Extract the [X, Y] coordinate from the center of the cell holding the provided text.  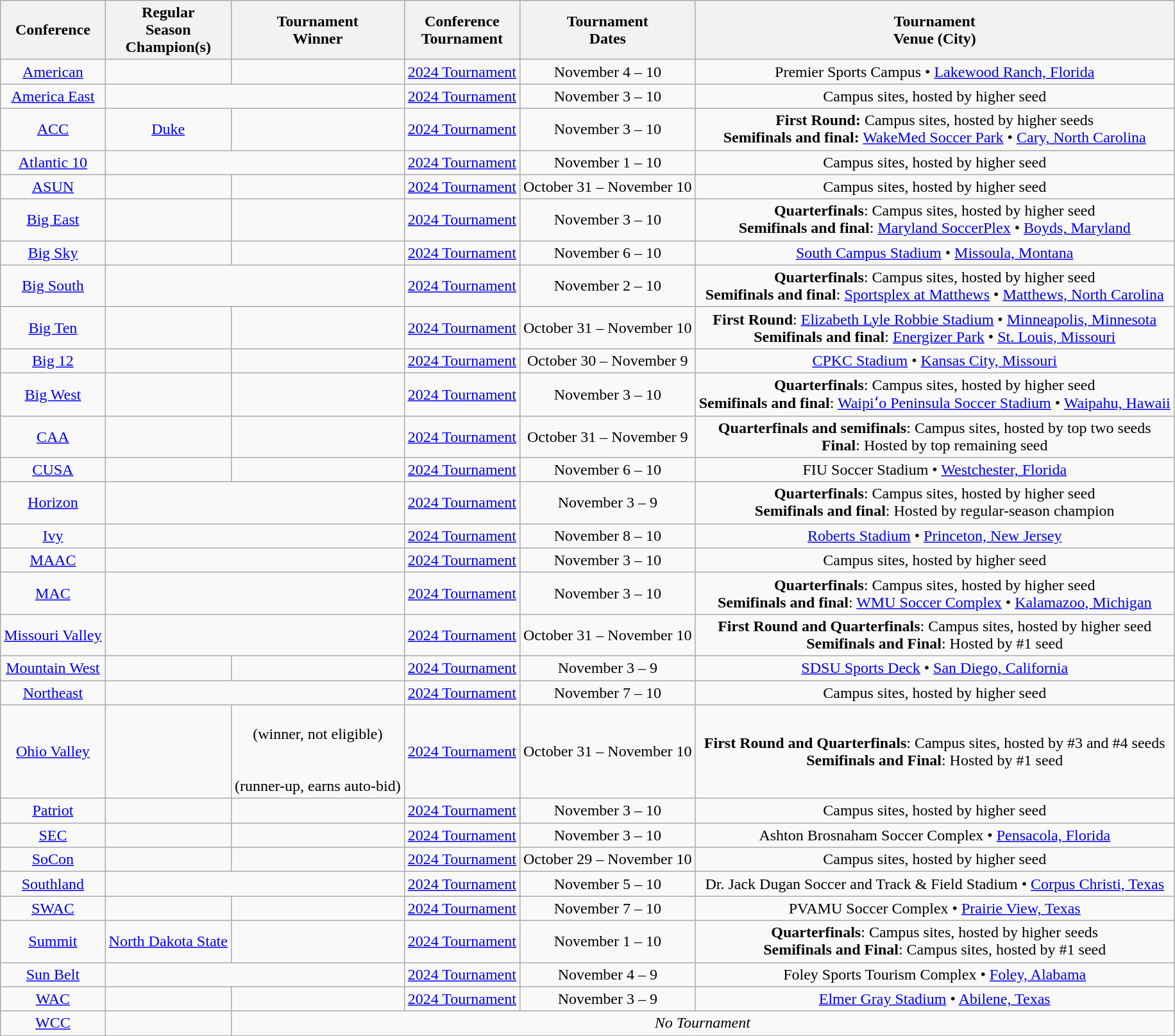
First Round: Campus sites, hosted by higher seedsSemifinals and final: WakeMed Soccer Park • Cary, North Carolina [934, 130]
No Tournament [702, 1023]
Mountain West [53, 668]
Missouri Valley [53, 635]
CUSA [53, 470]
November 5 – 10 [607, 884]
Duke [168, 130]
Elmer Gray Stadium • Abilene, Texas [934, 999]
First Round and Quarterfinals: Campus sites, hosted by #3 and #4 seedsSemifinals and Final: Hosted by #1 seed [934, 752]
South Campus Stadium • Missoula, Montana [934, 253]
November 4 – 9 [607, 974]
Quarterfinals: Campus sites, hosted by higher seedSemifinals and final: Maryland SoccerPlex • Boyds, Maryland [934, 219]
SDSU Sports Deck • San Diego, California [934, 668]
WCC [53, 1023]
Summit [53, 942]
PVAMU Soccer Complex • Prairie View, Texas [934, 908]
CAA [53, 436]
Dr. Jack Dugan Soccer and Track & Field Stadium • Corpus Christi, Texas [934, 884]
North Dakota State [168, 942]
First Round: Elizabeth Lyle Robbie Stadium • Minneapolis, MinnesotaSemifinals and final: Energizer Park • St. Louis, Missouri [934, 327]
Big Ten [53, 327]
ACC [53, 130]
Quarterfinals: Campus sites, hosted by higher seedSemifinals and final: Sportsplex at Matthews • Matthews, North Carolina [934, 286]
(winner, not eligible)(runner-up, earns auto-bid) [317, 752]
Big West [53, 394]
American [53, 72]
Conference [53, 30]
Quarterfinals and semifinals: Campus sites, hosted by top two seedsFinal: Hosted by top remaining seed [934, 436]
America East [53, 96]
Big 12 [53, 361]
MAC [53, 593]
Big East [53, 219]
November 2 – 10 [607, 286]
Roberts Stadium • Princeton, New Jersey [934, 536]
Atlantic 10 [53, 162]
Regular Season Champion(s) [168, 30]
Quarterfinals: Campus sites, hosted by higher seedSemifinals and final: WMU Soccer Complex • Kalamazoo, Michigan [934, 593]
Tournament Winner [317, 30]
MAAC [53, 560]
Quarterfinals: Campus sites, hosted by higher seedSemifinals and final: Hosted by regular-season champion [934, 503]
Southland [53, 884]
Ashton Brosnaham Soccer Complex • Pensacola, Florida [934, 835]
October 30 – November 9 [607, 361]
TournamentDates [607, 30]
October 29 – November 10 [607, 860]
SoCon [53, 860]
Big South [53, 286]
FIU Soccer Stadium • Westchester, Florida [934, 470]
Tournament Venue (City) [934, 30]
Premier Sports Campus • Lakewood Ranch, Florida [934, 72]
Horizon [53, 503]
SEC [53, 835]
SWAC [53, 908]
Foley Sports Tourism Complex • Foley, Alabama [934, 974]
Ohio Valley [53, 752]
Conference Tournament [462, 30]
Big Sky [53, 253]
October 31 – November 9 [607, 436]
WAC [53, 999]
Ivy [53, 536]
November 4 – 10 [607, 72]
November 8 – 10 [607, 536]
ASUN [53, 187]
CPKC Stadium • Kansas City, Missouri [934, 361]
Quarterfinals: Campus sites, hosted by higher seedSemifinals and final: Waipiʻo Peninsula Soccer Stadium • Waipahu, Hawaii [934, 394]
Northeast [53, 692]
Patriot [53, 811]
First Round and Quarterfinals: Campus sites, hosted by higher seedSemifinals and Final: Hosted by #1 seed [934, 635]
Quarterfinals: Campus sites, hosted by higher seedsSemifinals and Final: Campus sites, hosted by #1 seed [934, 942]
Sun Belt [53, 974]
